Identify which cell holds the provided text, then report its (X, Y) central coordinate. 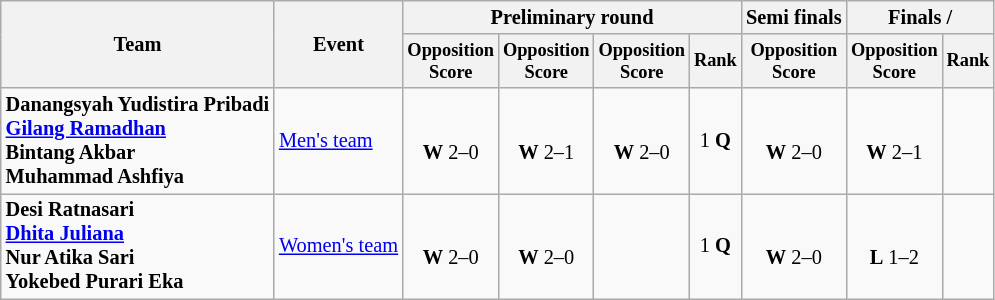
Finals / (920, 17)
Team (138, 44)
Desi RatnasariDhita JulianaNur Atika SariYokebed Purari Eka (138, 246)
L 1–2 (895, 246)
Preliminary round (572, 17)
Danangsyah Yudistira PribadiGilang RamadhanBintang AkbarMuhammad Ashfiya (138, 141)
Event (338, 44)
Men's team (338, 141)
Semi finals (794, 17)
Women's team (338, 246)
